Find where the given text appears and provide that cell's center as (x, y) coordinate. 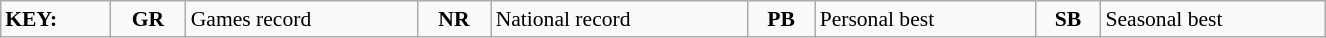
National record (620, 19)
GR (148, 19)
KEY: (55, 19)
Seasonal best (1212, 19)
Games record (302, 19)
NR (454, 19)
SB (1068, 19)
Personal best (926, 19)
PB (782, 19)
